Output the (X, Y) coordinate of the center of the cell containing the given text.  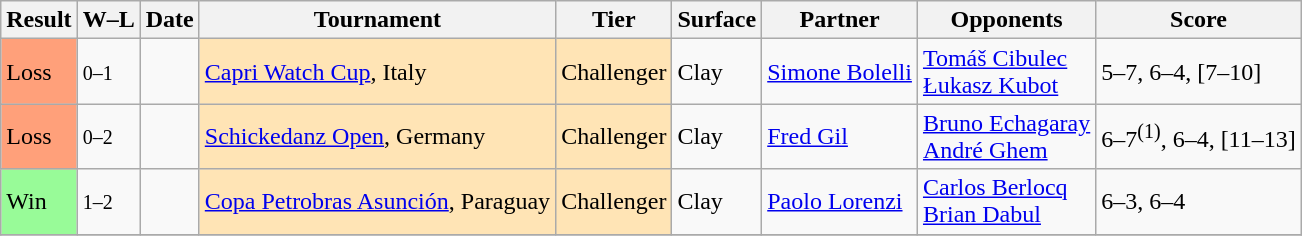
Tomáš Cibulec Łukasz Kubot (1006, 72)
6–3, 6–4 (1198, 202)
0–1 (108, 72)
Simone Bolelli (840, 72)
Opponents (1006, 20)
Tournament (377, 20)
Tier (614, 20)
Result (39, 20)
6–7(1), 6–4, [11–13] (1198, 136)
Win (39, 202)
Surface (717, 20)
Score (1198, 20)
Fred Gil (840, 136)
Paolo Lorenzi (840, 202)
W–L (108, 20)
0–2 (108, 136)
Schickedanz Open, Germany (377, 136)
Capri Watch Cup, Italy (377, 72)
Partner (840, 20)
Date (170, 20)
Copa Petrobras Asunción, Paraguay (377, 202)
5–7, 6–4, [7–10] (1198, 72)
Carlos Berlocq Brian Dabul (1006, 202)
Bruno Echagaray André Ghem (1006, 136)
1–2 (108, 202)
